Locate the cell with the specified text and output its (x, y) center coordinate. 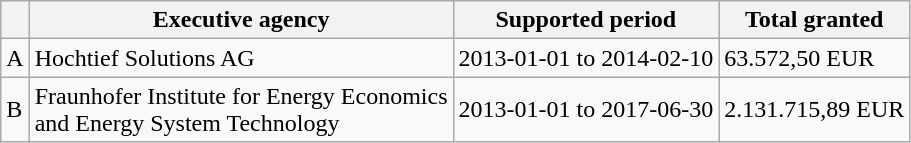
Executive agency (241, 20)
2013-01-01 to 2017-06-30 (586, 110)
B (15, 110)
Hochtief Solutions AG (241, 58)
Fraunhofer Institute for Energy Economicsand Energy System Technology (241, 110)
A (15, 58)
Supported period (586, 20)
63.572,50 EUR (814, 58)
Total granted (814, 20)
2.131.715,89 EUR (814, 110)
2013-01-01 to 2014-02-10 (586, 58)
